Detect which cell encompasses the target text, then output its (X, Y) center coordinate. 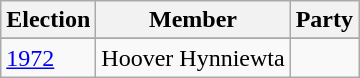
1972 (48, 58)
Member (193, 20)
Election (48, 20)
Party (324, 20)
Hoover Hynniewta (193, 58)
